For the text-containing cell, return its midpoint in [X, Y] coordinate format. 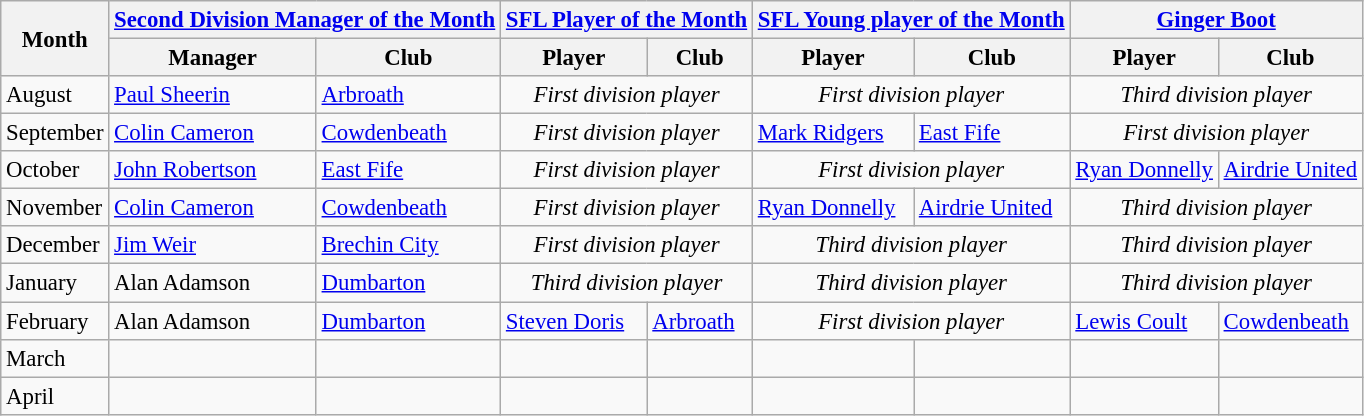
February [55, 321]
Second Division Manager of the Month [305, 20]
September [55, 133]
November [55, 208]
SFL Young player of the Month [911, 20]
August [55, 95]
John Robertson [212, 170]
Ginger Boot [1216, 20]
Lewis Coult [1144, 321]
SFL Player of the Month [627, 20]
Paul Sheerin [212, 95]
Mark Ridgers [832, 133]
Steven Doris [574, 321]
January [55, 283]
December [55, 245]
March [55, 358]
April [55, 396]
Jim Weir [212, 245]
Manager [212, 58]
October [55, 170]
Brechin City [408, 245]
Month [55, 38]
